Identify which cell holds the provided text, then report its [X, Y] central coordinate. 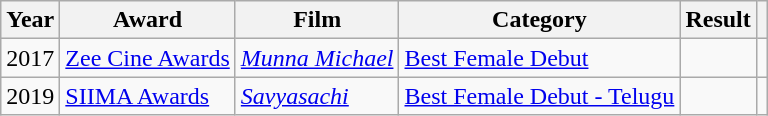
Best Female Debut [540, 58]
Best Female Debut - Telugu [540, 96]
Zee Cine Awards [148, 58]
Munna Michael [317, 58]
Year [30, 20]
SIIMA Awards [148, 96]
Result [718, 20]
2017 [30, 58]
Savyasachi [317, 96]
2019 [30, 96]
Category [540, 20]
Award [148, 20]
Film [317, 20]
